Search for the cell housing the specified text and yield its [x, y] center coordinate. 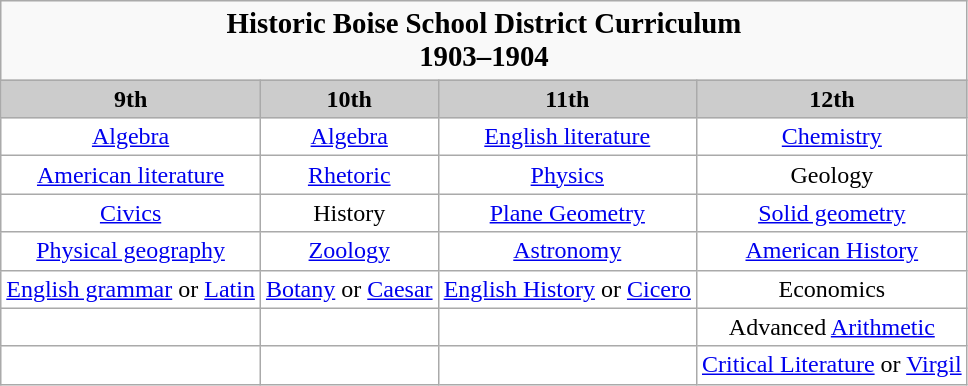
Rhetoric [349, 175]
Solid geometry [832, 213]
Physics [567, 175]
Chemistry [832, 137]
History [349, 213]
English grammar or Latin [131, 289]
Plane Geometry [567, 213]
Economics [832, 289]
Civics [131, 213]
Botany or Caesar [349, 289]
9th [131, 99]
American History [832, 251]
Historic Boise School District Curriculum 1903–1904 [484, 40]
10th [349, 99]
11th [567, 99]
Physical geography [131, 251]
Zoology [349, 251]
American literature [131, 175]
12th [832, 99]
Astronomy [567, 251]
Geology [832, 175]
Critical Literature or Virgil [832, 365]
English literature [567, 137]
Advanced Arithmetic [832, 327]
English History or Cicero [567, 289]
